Identify which cell holds the provided text, then report its (x, y) central coordinate. 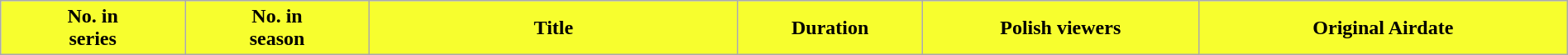
No. inseason (278, 28)
Duration (830, 28)
Title (553, 28)
Polish viewers (1060, 28)
Original Airdate (1383, 28)
No. inseries (93, 28)
